Determine the (x, y) coordinate at the center of the cell enclosing the given text.  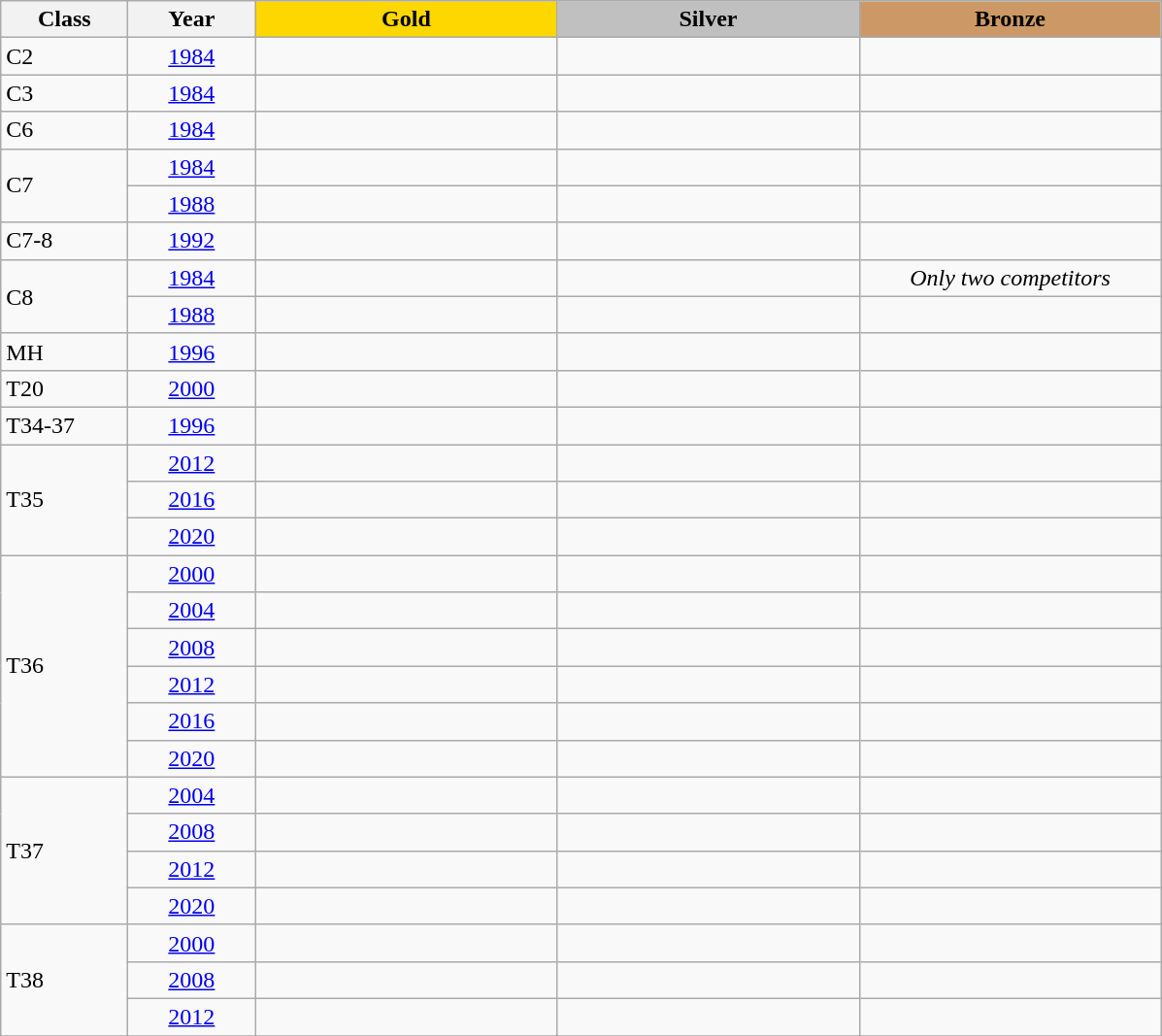
Silver (709, 19)
Only two competitors (1010, 278)
T35 (64, 500)
1992 (192, 241)
T36 (64, 666)
Year (192, 19)
T37 (64, 851)
C3 (64, 93)
Class (64, 19)
C7 (64, 185)
C2 (64, 56)
T38 (64, 980)
Gold (406, 19)
T34-37 (64, 425)
C7-8 (64, 241)
C6 (64, 130)
C8 (64, 296)
T20 (64, 388)
MH (64, 351)
Bronze (1010, 19)
